Pinpoint the cell where the given text exists, returning its (X, Y) midpoint coordinate. 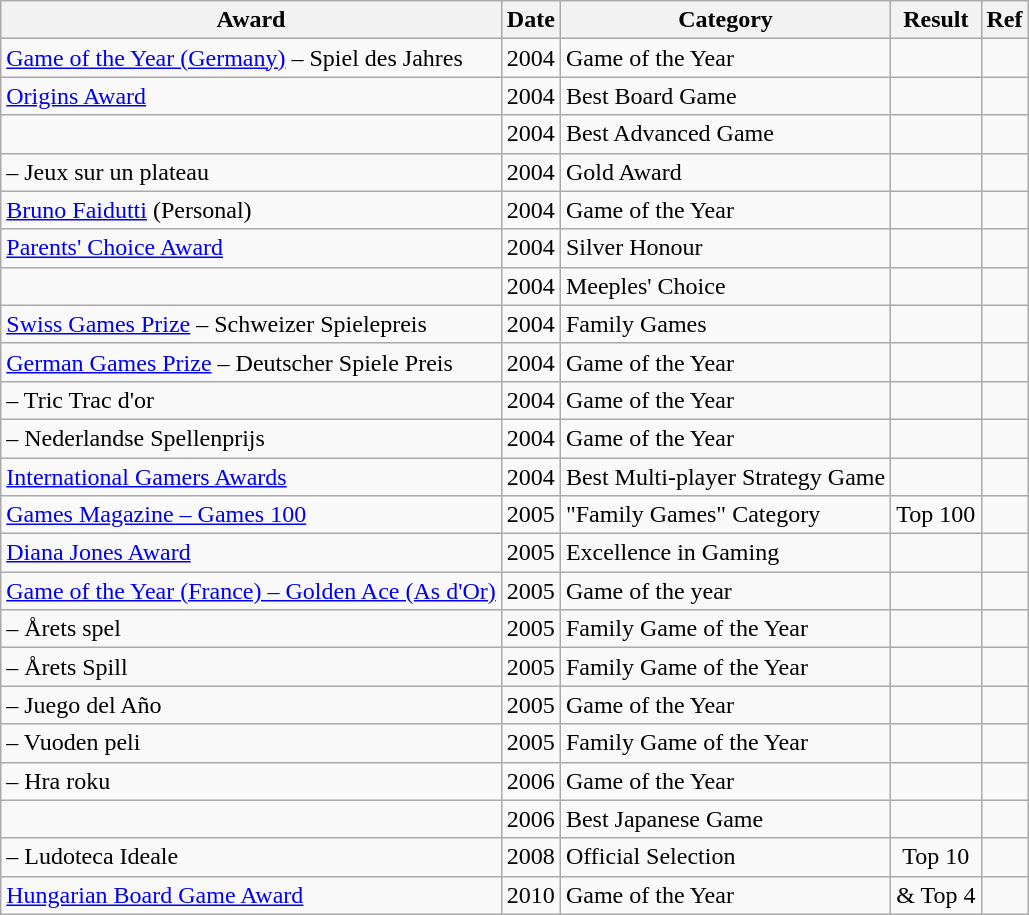
– Vuoden peli (252, 743)
Game of the year (725, 591)
– Årets spel (252, 629)
Date (530, 20)
Meeples' Choice (725, 286)
Silver Honour (725, 248)
Best Advanced Game (725, 134)
Gold Award (725, 172)
Game of the Year (Germany) – Spiel des Jahres (252, 58)
Hungarian Board Game Award (252, 895)
Excellence in Gaming (725, 553)
Result (936, 20)
Parents' Choice Award (252, 248)
Official Selection (725, 857)
Game of the Year (France) – Golden Ace (As d'Or) (252, 591)
Top 100 (936, 515)
Top 10 (936, 857)
Bruno Faidutti (Personal) (252, 210)
Category (725, 20)
– Nederlandse Spellenprijs (252, 438)
Origins Award (252, 96)
Best Board Game (725, 96)
– Jeux sur un plateau (252, 172)
2010 (530, 895)
Ref (1004, 20)
Best Japanese Game (725, 819)
– Årets Spill (252, 667)
Best Multi-player Strategy Game (725, 477)
"Family Games" Category (725, 515)
– Hra roku (252, 781)
– Juego del Año (252, 705)
– Ludoteca Ideale (252, 857)
& Top 4 (936, 895)
Diana Jones Award (252, 553)
Games Magazine – Games 100 (252, 515)
Award (252, 20)
Swiss Games Prize – Schweizer Spielepreis (252, 324)
Family Games (725, 324)
International Gamers Awards (252, 477)
German Games Prize – Deutscher Spiele Preis (252, 362)
– Tric Trac d'or (252, 400)
2008 (530, 857)
